Return the (x, y) coordinate for the center point of the cell that contains the specified text.  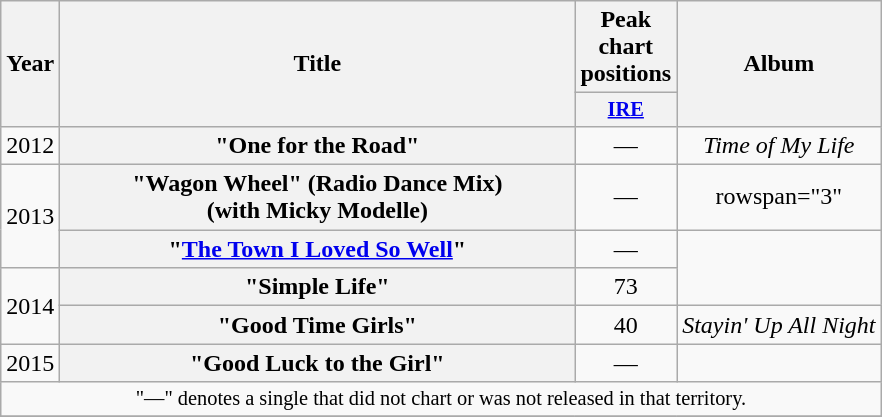
"Wagon Wheel" (Radio Dance Mix)(with Micky Modelle) (318, 198)
Year (30, 64)
2012 (30, 145)
rowspan="3" (779, 198)
2014 (30, 306)
73 (626, 287)
"Good Luck to the Girl" (318, 363)
2013 (30, 216)
"Good Time Girls" (318, 325)
Stayin' Up All Night (779, 325)
IRE (626, 110)
40 (626, 325)
Time of My Life (779, 145)
2015 (30, 363)
"The Town I Loved So Well" (318, 249)
Title (318, 64)
"—" denotes a single that did not chart or was not released in that territory. (441, 399)
Album (779, 64)
"One for the Road" (318, 145)
"Simple Life" (318, 287)
Peak chart positions (626, 47)
